Search for the cell housing the specified text and yield its [x, y] center coordinate. 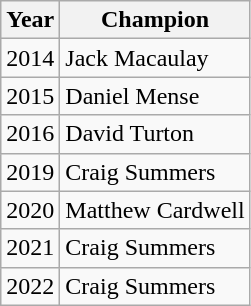
Matthew Cardwell [155, 210]
Champion [155, 20]
David Turton [155, 134]
2019 [30, 172]
2021 [30, 248]
2020 [30, 210]
Daniel Mense [155, 96]
2015 [30, 96]
2022 [30, 286]
Jack Macaulay [155, 58]
2014 [30, 58]
2016 [30, 134]
Year [30, 20]
